Extract the [x, y] coordinate from the center of the cell holding the provided text.  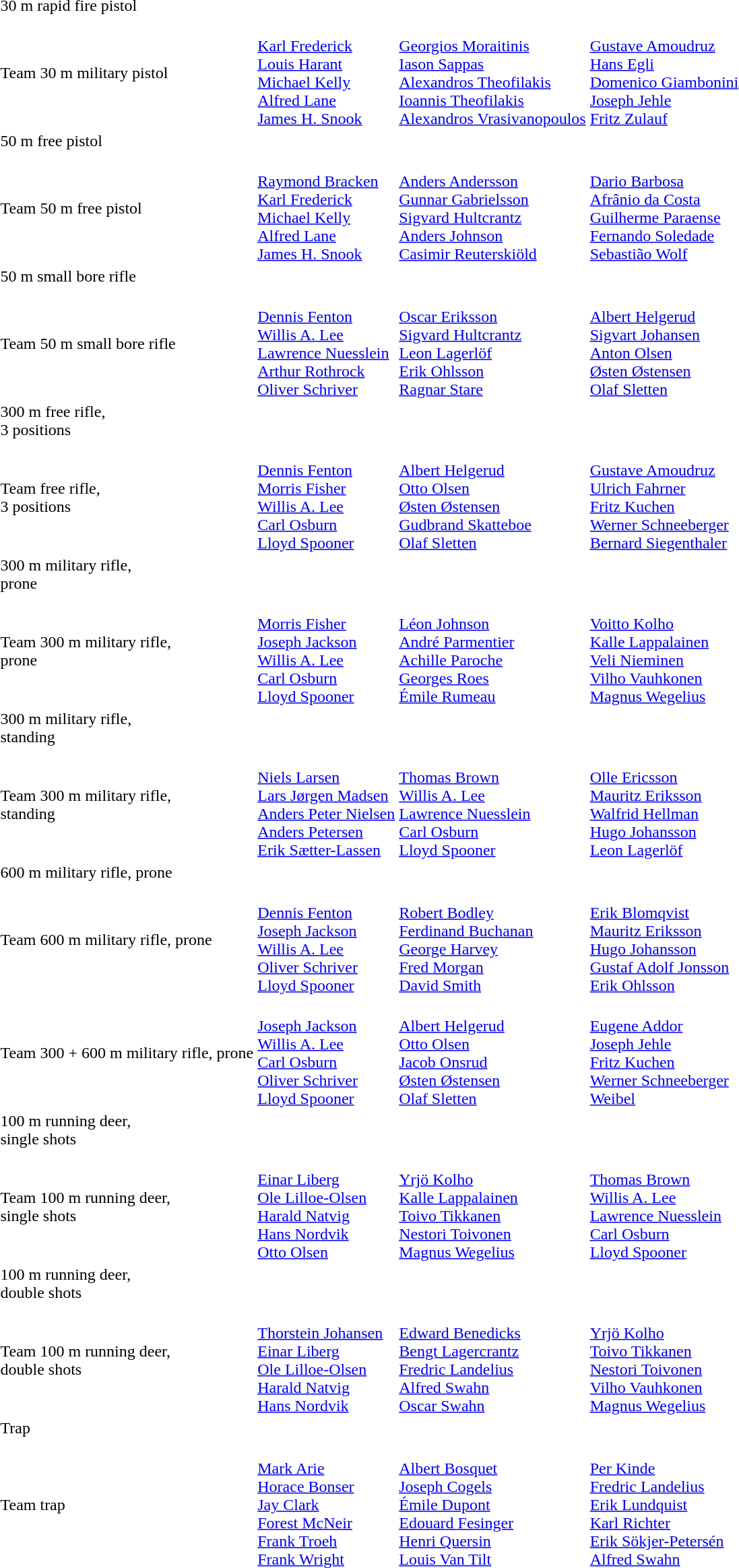
Thomas BrownWillis A. LeeLawrence NuessleinCarl OsburnLloyd Spooner [492, 804]
Raymond BrackenKarl FrederickMichael KellyAlfred LaneJames H. Snook [326, 209]
Dennis FentonJoseph JacksonWillis A. LeeOliver SchriverLloyd Spooner [326, 940]
Edward BenedicksBengt LagercrantzFredric LandeliusAlfred SwahnOscar Swahn [492, 1361]
Karl FrederickLouis HarantMichael KellyAlfred LaneJames H. Snook [326, 73]
Anders AnderssonGunnar GabrielssonSigvard HultcrantzAnders JohnsonCasimir Reuterskiöld [492, 209]
Léon JohnsonAndré ParmentierAchille ParocheGeorges RoesÉmile Rumeau [492, 651]
Niels LarsenLars Jørgen MadsenAnders Peter NielsenAnders PetersenErik Sætter-Lassen [326, 804]
Morris FisherJoseph JacksonWillis A. LeeCarl OsburnLloyd Spooner [326, 651]
Dennis FentonMorris FisherWillis A. LeeCarl OsburnLloyd Spooner [326, 497]
Thorstein JohansenEinar LibergOle Lilloe-OlsenHarald NatvigHans Nordvik [326, 1361]
Yrjö KolhoKalle LappalainenToivo TikkanenNestori ToivonenMagnus Wegelius [492, 1207]
Georgios MoraitinisIason SappasAlexandros TheofilakisIoannis TheofilakisAlexandros Vrasivanopoulos [492, 73]
Albert HelgerudOtto OlsenJacob OnsrudØsten ØstensenOlaf Sletten [492, 1053]
Dennis FentonWillis A. LeeLawrence NuessleinArthur RothrockOliver Schriver [326, 344]
Robert BodleyFerdinand BuchananGeorge HarveyFred MorganDavid Smith [492, 940]
Joseph JacksonWillis A. LeeCarl OsburnOliver SchriverLloyd Spooner [326, 1053]
Oscar ErikssonSigvard HultcrantzLeon LagerlöfErik OhlssonRagnar Stare [492, 344]
Albert HelgerudOtto OlsenØsten ØstensenGudbrand SkatteboeOlaf Sletten [492, 497]
Einar LibergOle Lilloe-OlsenHarald NatvigHans NordvikOtto Olsen [326, 1207]
